Return [X, Y] of the center of cell containing provided text 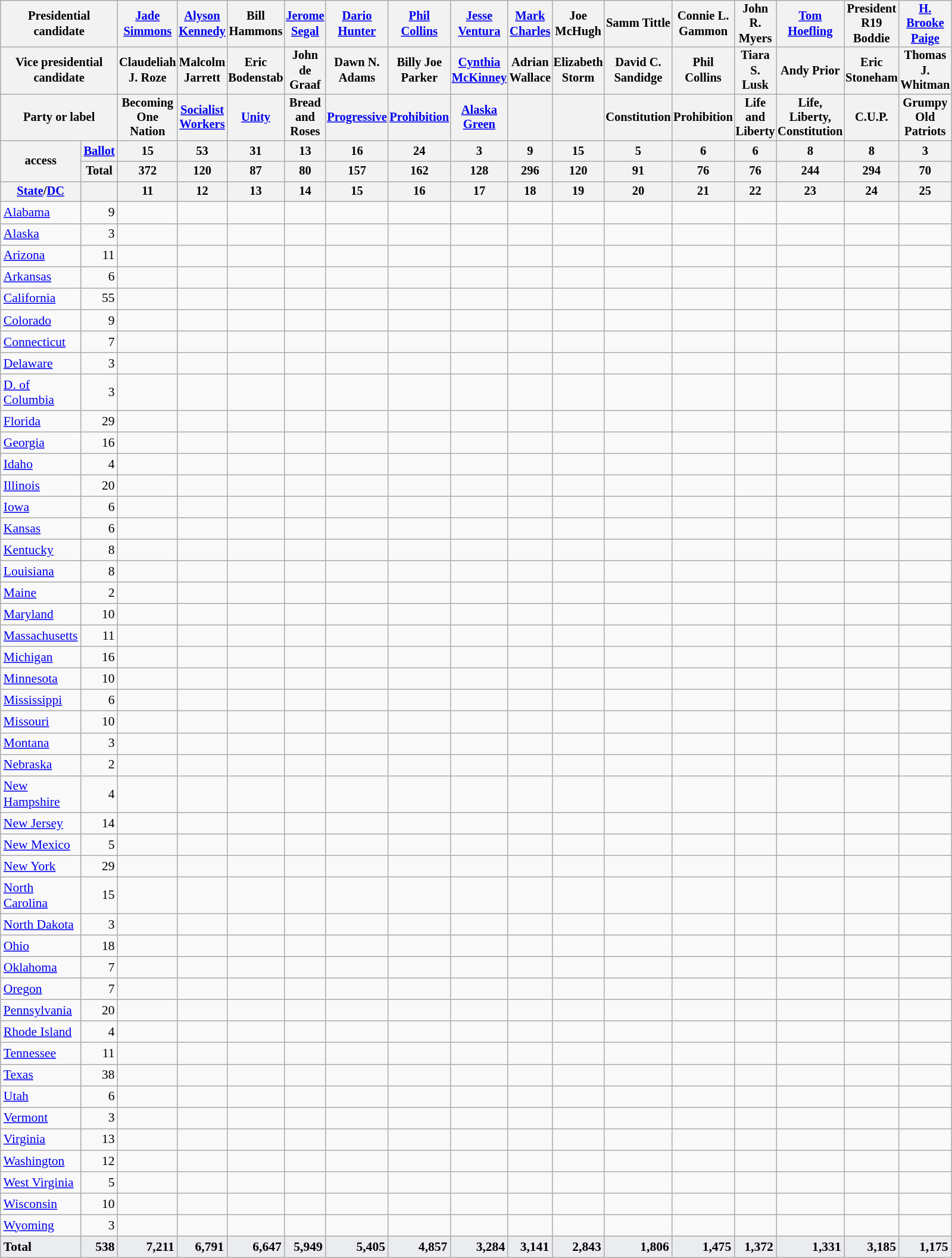
Montana [40, 743]
1,372 [755, 1247]
Delaware [40, 363]
294 [872, 172]
Kansas [40, 529]
22 [755, 192]
Missouri [40, 722]
Jade Simmons [148, 24]
North Dakota [40, 925]
Minnesota [40, 679]
4,857 [419, 1247]
access [40, 161]
Kentucky [40, 550]
31 [256, 151]
Pennsylvania [40, 1011]
Connecticut [40, 342]
157 [357, 172]
87 [256, 172]
Adrian Wallace [530, 71]
1,175 [925, 1247]
Washington [40, 1161]
244 [810, 172]
Jerome Segal [305, 24]
Andy Prior [810, 71]
Becoming One Nation [148, 117]
Tiara S. Lusk [755, 71]
New Jersey [40, 823]
2,843 [578, 1247]
Ballot [99, 151]
C.U.P. [872, 117]
John de Graaf [305, 71]
372 [148, 172]
Georgia [40, 443]
Ohio [40, 946]
Alabama [40, 213]
53 [202, 151]
H. Brooke Paige [925, 24]
Cynthia McKinney [479, 71]
7,211 [148, 1247]
Massachusetts [40, 636]
Mark Charles [530, 24]
New York [40, 867]
Thomas J. Whitman [925, 71]
Wisconsin [40, 1204]
New Hampshire [40, 794]
1,475 [703, 1247]
Life, Liberty, Constitution [810, 117]
Louisiana [40, 572]
Arkansas [40, 277]
Maryland [40, 615]
23 [810, 192]
Progressive [357, 117]
Oregon [40, 989]
1,331 [810, 1247]
Alaska Green [479, 117]
91 [638, 172]
Tom Hoefling [810, 24]
Life and Liberty [755, 117]
Jesse Ventura [479, 24]
Mississippi [40, 700]
Alaska [40, 234]
Socialist Workers [202, 117]
19 [578, 192]
Eric Bodenstab [256, 71]
538 [99, 1247]
Colorado [40, 320]
Maine [40, 593]
25 [925, 192]
6,647 [256, 1247]
Eric Stoneham [872, 71]
Grumpy Old Patriots [925, 117]
West Virginia [40, 1182]
5,405 [357, 1247]
21 [703, 192]
Wyoming [40, 1225]
Elizabeth Storm [578, 71]
1,806 [638, 1247]
Vermont [40, 1118]
Utah [40, 1097]
Iowa [40, 507]
New Mexico [40, 845]
David C. Sandidge [638, 71]
70 [925, 172]
Nebraska [40, 765]
Unity [256, 117]
President R19 Boddie [872, 24]
John R. Myers [755, 24]
California [40, 299]
D. of Columbia [40, 393]
162 [419, 172]
17 [479, 192]
Billy Joe Parker [419, 71]
Rhode Island [40, 1032]
296 [530, 172]
3,284 [479, 1247]
3,141 [530, 1247]
Dario Hunter [357, 24]
128 [479, 172]
3,185 [872, 1247]
Florida [40, 422]
Claudeliah J. Roze [148, 71]
55 [99, 299]
Malcolm Jarrett [202, 71]
Bill Hammons [256, 24]
Bread and Roses [305, 117]
North Carolina [40, 896]
Illinois [40, 486]
Tennessee [40, 1054]
Virginia [40, 1139]
Joe McHugh [578, 24]
Samm Tittle [638, 24]
Constitution [638, 117]
Connie L. Gammon [703, 24]
Idaho [40, 465]
Oklahoma [40, 968]
Party or label [60, 117]
Presidential candidate [60, 24]
Texas [40, 1075]
Alyson Kennedy [202, 24]
5,949 [305, 1247]
80 [305, 172]
Vice presidential candidate [60, 71]
Michigan [40, 658]
Dawn N. Adams [357, 71]
38 [99, 1075]
6,791 [202, 1247]
Arizona [40, 256]
State/DC [40, 192]
